From the cell containing the given text, extract its center point as [x, y] coordinate. 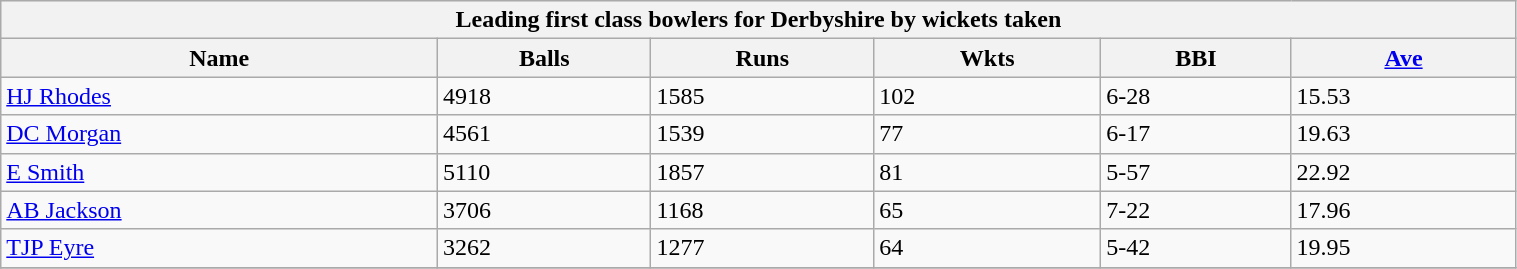
1857 [762, 172]
4561 [544, 134]
Wkts [988, 58]
65 [988, 210]
1168 [762, 210]
E Smith [220, 172]
1585 [762, 96]
AB Jackson [220, 210]
6-17 [1196, 134]
Balls [544, 58]
1539 [762, 134]
Name [220, 58]
HJ Rhodes [220, 96]
7-22 [1196, 210]
5-57 [1196, 172]
81 [988, 172]
4918 [544, 96]
22.92 [1404, 172]
19.95 [1404, 248]
5110 [544, 172]
6-28 [1196, 96]
TJP Eyre [220, 248]
1277 [762, 248]
77 [988, 134]
5-42 [1196, 248]
BBI [1196, 58]
15.53 [1404, 96]
102 [988, 96]
17.96 [1404, 210]
Runs [762, 58]
19.63 [1404, 134]
3262 [544, 248]
64 [988, 248]
Ave [1404, 58]
DC Morgan [220, 134]
Leading first class bowlers for Derbyshire by wickets taken [758, 20]
3706 [544, 210]
